Pinpoint the cell where the given text exists, returning its (X, Y) midpoint coordinate. 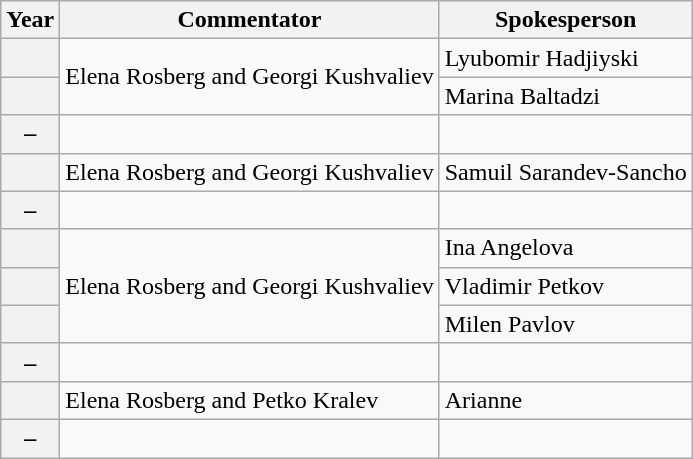
Spokesperson (566, 20)
Ina Angelova (566, 248)
Vladimir Petkov (566, 286)
Samuil Sarandev-Sancho (566, 172)
Marina Baltadzi (566, 96)
Commentator (250, 20)
Milen Pavlov (566, 324)
Lyubomir Hadjiyski (566, 58)
Elena Rosberg and Petko Kralev (250, 400)
Year (30, 20)
Arianne (566, 400)
